Find where the given text appears and provide that cell's center as (x, y) coordinate. 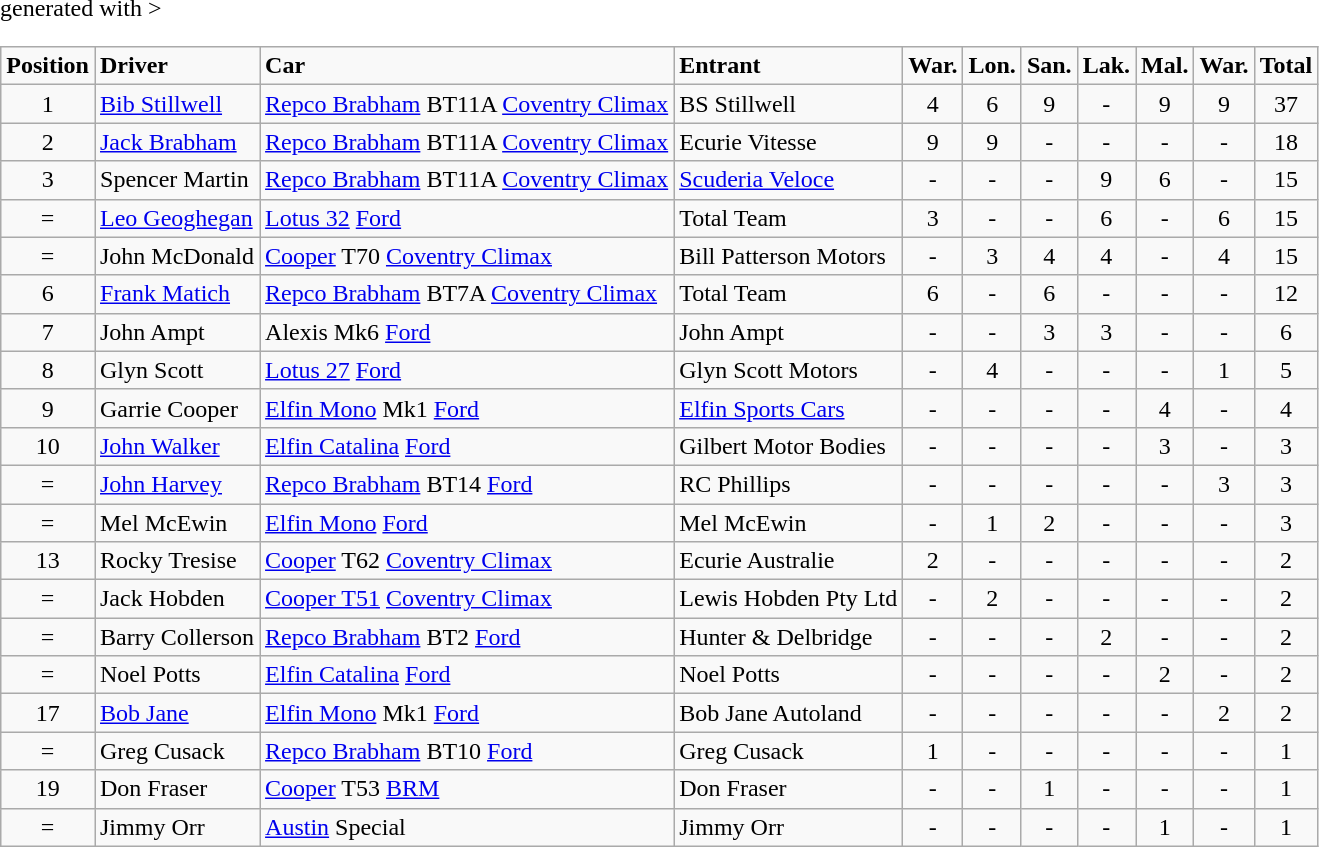
8 (48, 370)
19 (48, 789)
Elfin Mono Ford (467, 523)
RC Phillips (788, 484)
Position (48, 66)
Ecurie Australie (788, 561)
Mal. (1165, 66)
13 (48, 561)
Bib Stillwell (176, 104)
18 (1286, 142)
Ecurie Vitesse (788, 142)
Repco Brabham BT7A Coventry Climax (467, 294)
Bob Jane Autoland (788, 713)
Driver (176, 66)
Lotus 32 Ford (467, 218)
Spencer Martin (176, 180)
Alexis Mk6 Ford (467, 332)
Gilbert Motor Bodies (788, 446)
Garrie Cooper (176, 408)
Frank Matich (176, 294)
John Walker (176, 446)
Leo Geoghegan (176, 218)
10 (48, 446)
Glyn Scott (176, 370)
Lak. (1106, 66)
Cooper T53 BRM (467, 789)
Lon. (992, 66)
Rocky Tresise (176, 561)
John Harvey (176, 484)
Elfin Sports Cars (788, 408)
Hunter & Delbridge (788, 637)
Bill Patterson Motors (788, 256)
Bob Jane (176, 713)
Car (467, 66)
John McDonald (176, 256)
Cooper T62 Coventry Climax (467, 561)
7 (48, 332)
Cooper T51 Coventry Climax (467, 599)
Jack Hobden (176, 599)
Jack Brabham (176, 142)
12 (1286, 294)
Repco Brabham BT14 Ford (467, 484)
Total (1286, 66)
5 (1286, 370)
37 (1286, 104)
Repco Brabham BT10 Ford (467, 751)
Austin Special (467, 827)
Lotus 27 Ford (467, 370)
Barry Collerson (176, 637)
Repco Brabham BT2 Ford (467, 637)
Lewis Hobden Pty Ltd (788, 599)
Scuderia Veloce (788, 180)
San. (1049, 66)
Entrant (788, 66)
BS Stillwell (788, 104)
Glyn Scott Motors (788, 370)
Cooper T70 Coventry Climax (467, 256)
17 (48, 713)
